Return [X, Y] of the center of cell containing provided text 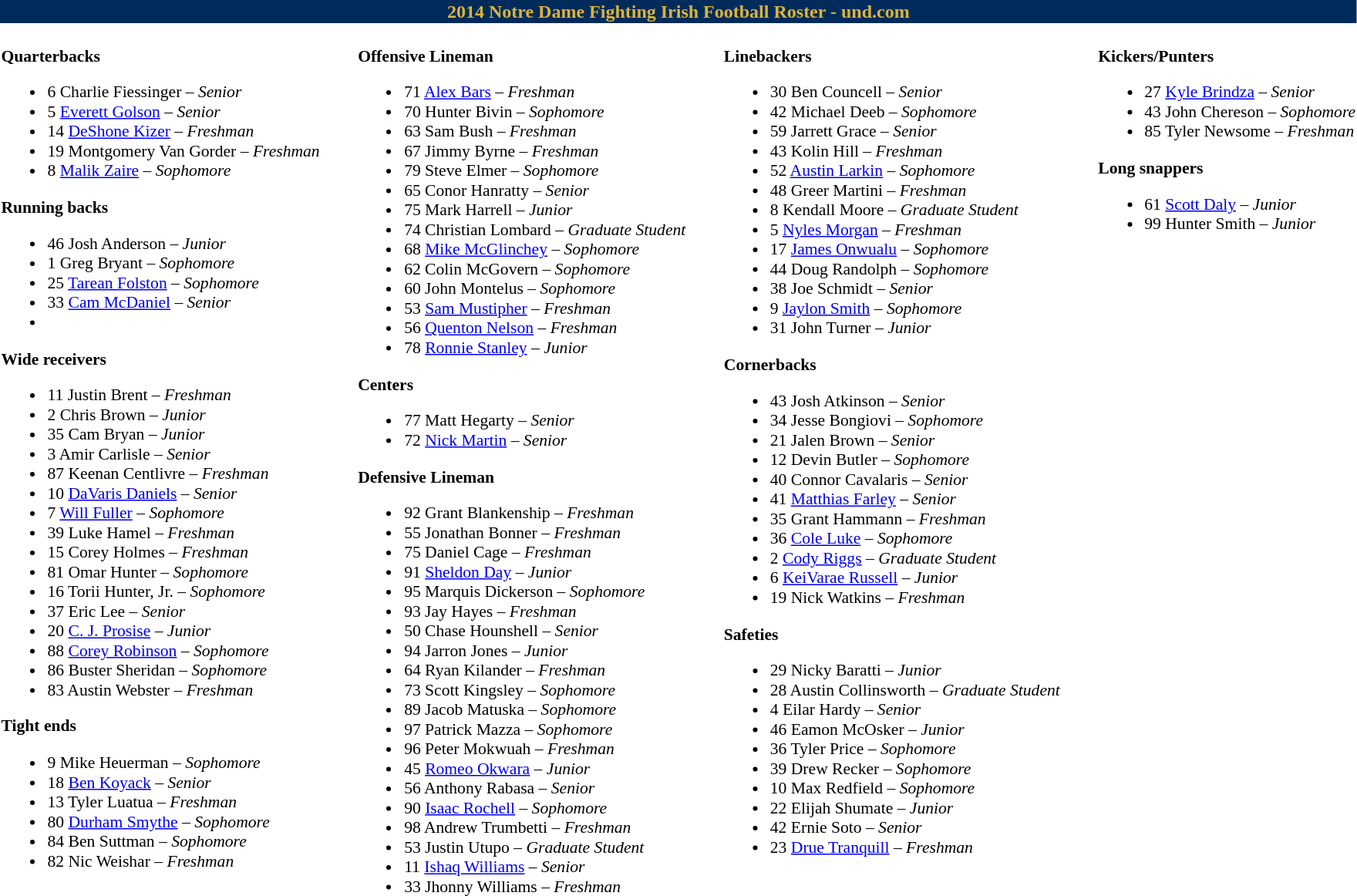
2014 Notre Dame Fighting Irish Football Roster - und.com [678, 12]
